Locate the cell with the specified text and output its (x, y) center coordinate. 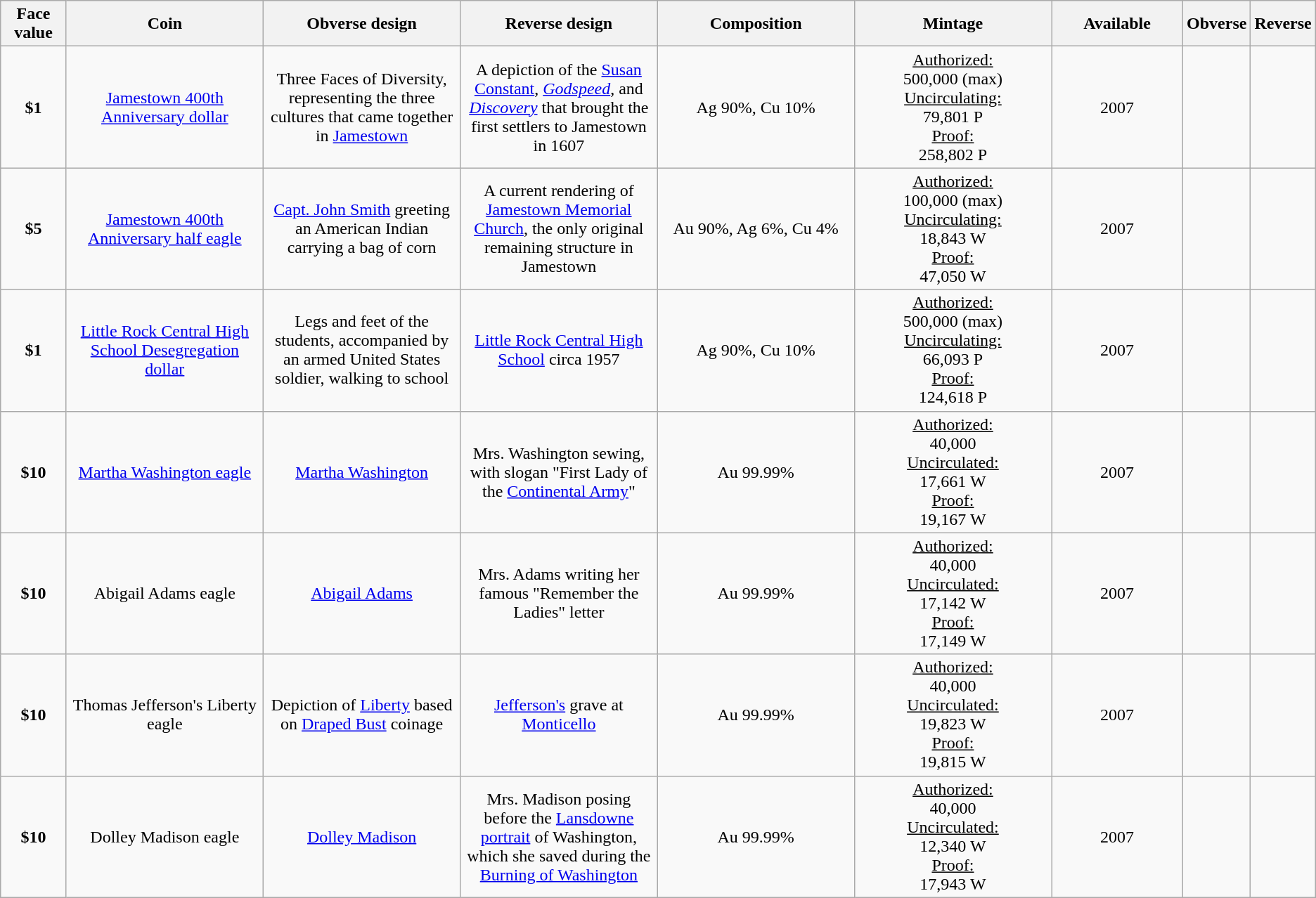
Jefferson's grave at Monticello (559, 715)
Authorized:40,000Uncirculated:19,823 WProof:19,815 W (953, 715)
Little Rock Central High School Desegregation dollar (164, 350)
Authorized:100,000 (max)Uncirculating:18,843 WProof:47,050 W (953, 229)
Authorized:40,000Uncirculated:12,340 WProof:17,943 W (953, 836)
$5 (34, 229)
Dolley Madison (361, 836)
Obverse (1217, 24)
Mrs. Washington sewing, with slogan "First Lady of the Continental Army" (559, 472)
Available (1118, 24)
Martha Washington eagle (164, 472)
A depiction of the Susan Constant, Godspeed, and Discovery that brought the first settlers to Jamestown in 1607 (559, 107)
Mrs. Madison posing before the Lansdowne portrait of Washington, which she saved during the Burning of Washington (559, 836)
Authorized:40,000Uncirculated:17,661 WProof:19,167 W (953, 472)
Depiction of Liberty based on Draped Bust coinage (361, 715)
Reverse design (559, 24)
Obverse design (361, 24)
Three Faces of Diversity, representing the three cultures that came together in Jamestown (361, 107)
Au 90%, Ag 6%, Cu 4% (756, 229)
Reverse (1283, 24)
Dolley Madison eagle (164, 836)
Mintage (953, 24)
Little Rock Central High School circa 1957 (559, 350)
Legs and feet of the students, accompanied by an armed United States soldier, walking to school (361, 350)
Martha Washington (361, 472)
Jamestown 400th Anniversary dollar (164, 107)
Authorized:500,000 (max)Uncirculating:79,801 PProof:258,802 P (953, 107)
Abigail Adams eagle (164, 593)
Jamestown 400th Anniversary half eagle (164, 229)
Capt. John Smith greeting an American Indian carrying a bag of corn (361, 229)
Thomas Jefferson's Liberty eagle (164, 715)
Coin (164, 24)
Authorized:40,000Uncirculated:17,142 WProof:17,149 W (953, 593)
A current rendering of Jamestown Memorial Church, the only original remaining structure in Jamestown (559, 229)
Composition (756, 24)
Authorized:500,000 (max)Uncirculating:66,093 PProof:124,618 P (953, 350)
Mrs. Adams writing her famous "Remember the Ladies" letter (559, 593)
Face value (34, 24)
Abigail Adams (361, 593)
